Provide the [X, Y] coordinate of the cell's center where the given text is located.  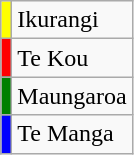
Maungaroa [72, 96]
Te Kou [72, 58]
Te Manga [72, 134]
Ikurangi [72, 20]
